From the cell containing the given text, extract its center point as (X, Y) coordinate. 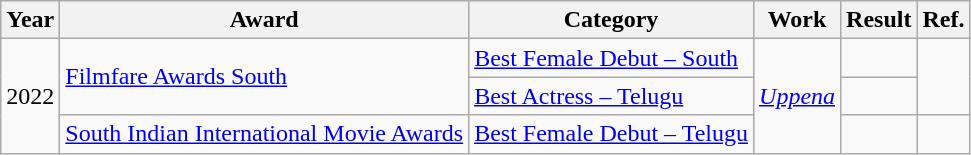
2022 (30, 96)
Result (879, 20)
Work (798, 20)
Category (612, 20)
Ref. (944, 20)
Uppena (798, 96)
South Indian International Movie Awards (264, 134)
Year (30, 20)
Award (264, 20)
Filmfare Awards South (264, 77)
Best Actress – Telugu (612, 96)
Best Female Debut – Telugu (612, 134)
Best Female Debut – South (612, 58)
